Output the (X, Y) coordinate of the center of the cell containing the given text.  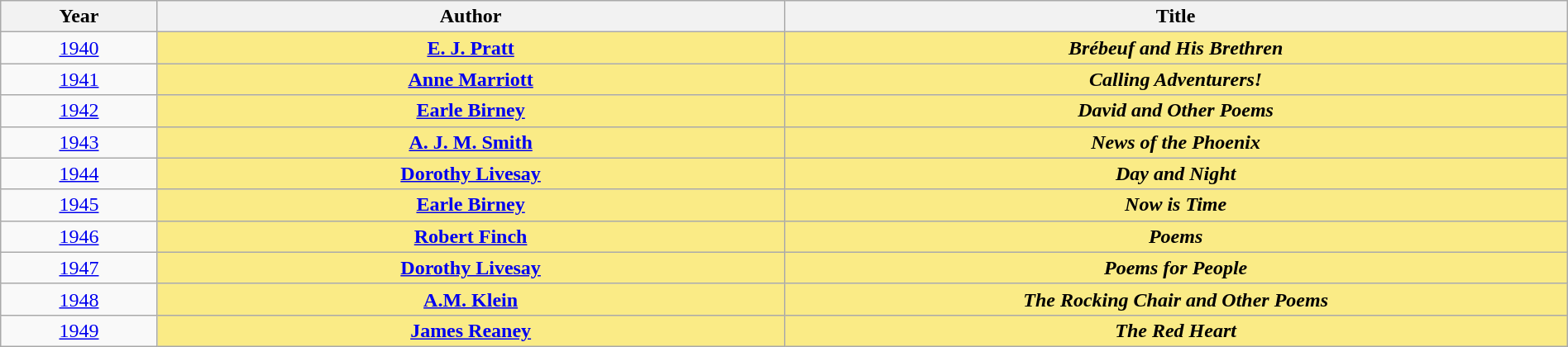
1942 (79, 111)
James Reaney (471, 330)
1949 (79, 330)
1948 (79, 299)
E. J. Pratt (471, 48)
Robert Finch (471, 236)
The Red Heart (1176, 330)
Poems (1176, 236)
1943 (79, 142)
David and Other Poems (1176, 111)
News of the Phoenix (1176, 142)
1941 (79, 79)
Calling Adventurers! (1176, 79)
A. J. M. Smith (471, 142)
Author (471, 17)
1940 (79, 48)
1947 (79, 268)
Title (1176, 17)
1945 (79, 205)
1946 (79, 236)
Now is Time (1176, 205)
Anne Marriott (471, 79)
Poems for People (1176, 268)
Brébeuf and His Brethren (1176, 48)
Day and Night (1176, 173)
The Rocking Chair and Other Poems (1176, 299)
A.M. Klein (471, 299)
1944 (79, 173)
Year (79, 17)
